Identify which cell holds the provided text, then report its [X, Y] central coordinate. 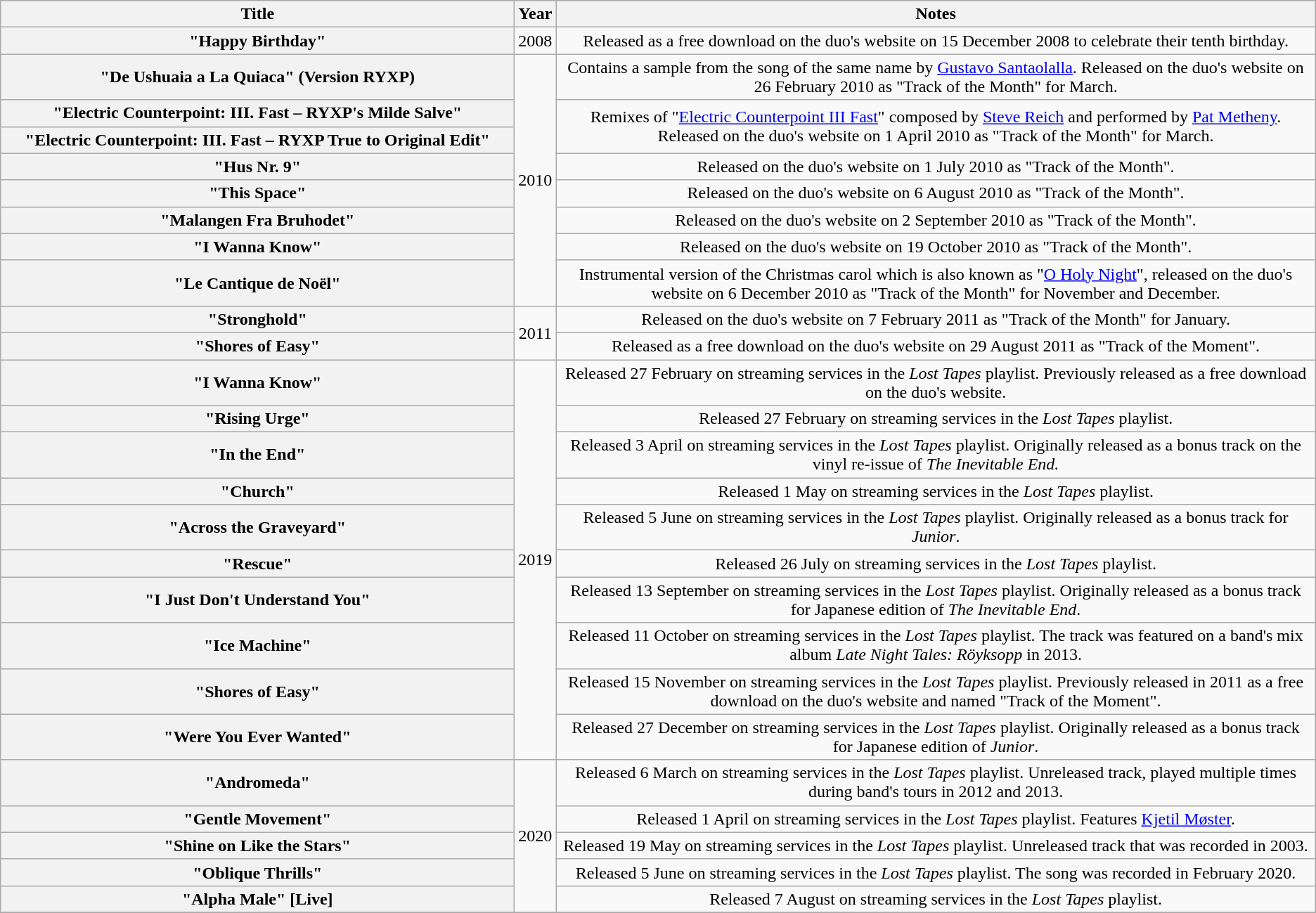
2010 [536, 180]
Released 6 March on streaming services in the Lost Tapes playlist. Unreleased track, played multiple times during band's tours in 2012 and 2013. [936, 783]
"Le Cantique de Noël" [257, 283]
Released 27 December on streaming services in the Lost Tapes playlist. Originally released as a bonus track for Japanese edition of Junior. [936, 737]
Released 27 February on streaming services in the Lost Tapes playlist. Previously released as a free download on the duo's website. [936, 382]
Released on the duo's website on 1 July 2010 as "Track of the Month". [936, 167]
"Gentle Movement" [257, 819]
Released 5 June on streaming services in the Lost Tapes playlist. Originally released as a bonus track for Junior. [936, 527]
"Hus Nr. 9" [257, 167]
"Ice Machine" [257, 645]
2008 [536, 41]
Released on the duo's website on 6 August 2010 as "Track of the Month". [936, 193]
"Happy Birthday" [257, 41]
Released 19 May on streaming services in the Lost Tapes playlist. Unreleased track that was recorded in 2003. [936, 846]
"Across the Graveyard" [257, 527]
Released on the duo's website on 2 September 2010 as "Track of the Month". [936, 220]
2011 [536, 332]
Released on the duo's website on 19 October 2010 as "Track of the Month". [936, 247]
"Malangen Fra Bruhodet" [257, 220]
"Electric Counterpoint: III. Fast – RYXP True to Original Edit" [257, 140]
Released 5 June on streaming services in the Lost Tapes playlist. The song was recorded in February 2020. [936, 872]
2019 [536, 560]
Released 1 May on streaming services in the Lost Tapes playlist. [936, 491]
"Stronghold" [257, 319]
2020 [536, 836]
Released 26 July on streaming services in the Lost Tapes playlist. [936, 564]
Year [536, 14]
Title [257, 14]
Released as a free download on the duo's website on 15 December 2008 to celebrate their tenth birthday. [936, 41]
"Oblique Thrills" [257, 872]
"De Ushuaia a La Quiaca" (Version RYXP) [257, 77]
"Rescue" [257, 564]
Released 7 August on streaming services in the Lost Tapes playlist. [936, 899]
Released as a free download on the duo's website on 29 August 2011 as "Track of the Moment". [936, 346]
"Andromeda" [257, 783]
"This Space" [257, 193]
Released 27 February on streaming services in the Lost Tapes playlist. [936, 419]
Released 3 April on streaming services in the Lost Tapes playlist. Originally released as a bonus track on the vinyl re-issue of The Inevitable End. [936, 455]
"Were You Ever Wanted" [257, 737]
Released 1 April on streaming services in the Lost Tapes playlist. Features Kjetil Møster. [936, 819]
"Alpha Male" [Live] [257, 899]
"Electric Counterpoint: III. Fast – RYXP's Milde Salve" [257, 113]
"Church" [257, 491]
"I Just Don't Understand You" [257, 600]
Released on the duo's website on 7 February 2011 as "Track of the Month" for January. [936, 319]
"Shine on Like the Stars" [257, 846]
"In the End" [257, 455]
"Rising Urge" [257, 419]
Notes [936, 14]
